Identify which cell holds the provided text, then report its (x, y) central coordinate. 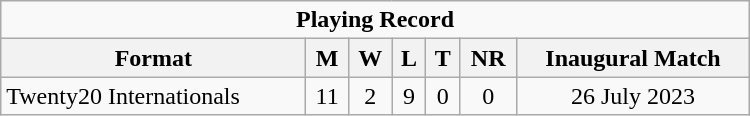
Format (154, 58)
T (443, 58)
W (370, 58)
L (409, 58)
11 (328, 96)
NR (488, 58)
M (328, 58)
26 July 2023 (634, 96)
Inaugural Match (634, 58)
Playing Record (375, 20)
Twenty20 Internationals (154, 96)
9 (409, 96)
2 (370, 96)
